Return the [x, y] coordinate for the center point of the cell that contains the specified text.  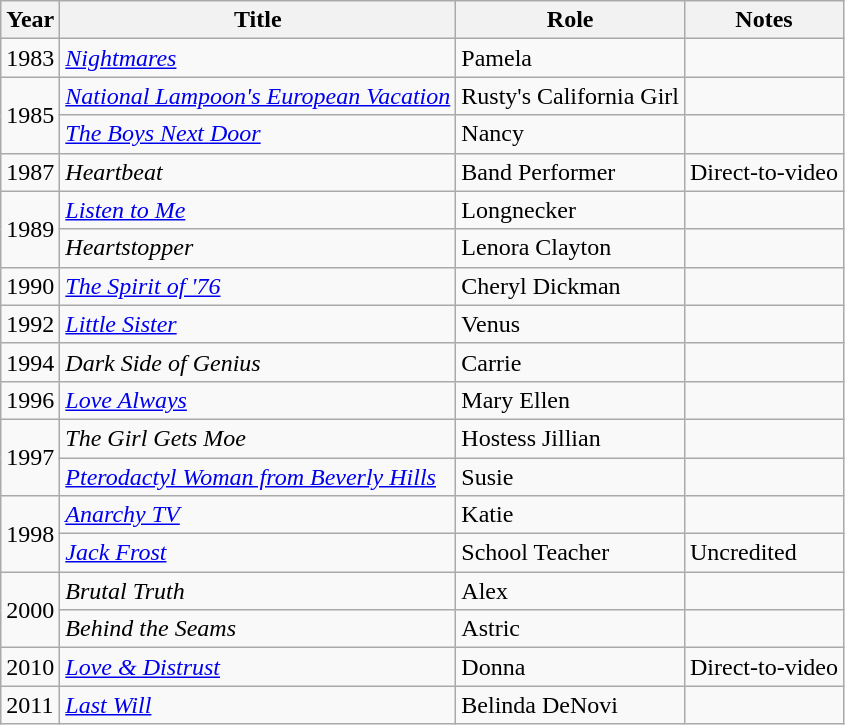
Longnecker [570, 210]
Jack Frost [258, 553]
Heartbeat [258, 172]
1997 [30, 457]
Role [570, 20]
Cheryl Dickman [570, 286]
Donna [570, 667]
The Spirit of '76 [258, 286]
2011 [30, 705]
Heartstopper [258, 248]
School Teacher [570, 553]
1985 [30, 115]
1994 [30, 362]
Carrie [570, 362]
Astric [570, 629]
Pterodactyl Woman from Beverly Hills [258, 477]
Brutal Truth [258, 591]
1983 [30, 58]
Katie [570, 515]
Uncredited [764, 553]
Hostess Jillian [570, 438]
1992 [30, 324]
Venus [570, 324]
1989 [30, 229]
Alex [570, 591]
Behind the Seams [258, 629]
Rusty's California Girl [570, 96]
1987 [30, 172]
Nightmares [258, 58]
Little Sister [258, 324]
2010 [30, 667]
Title [258, 20]
The Girl Gets Moe [258, 438]
Pamela [570, 58]
Year [30, 20]
Last Will [258, 705]
National Lampoon's European Vacation [258, 96]
Notes [764, 20]
Nancy [570, 134]
Anarchy TV [258, 515]
2000 [30, 610]
1998 [30, 534]
Lenora Clayton [570, 248]
1996 [30, 400]
Dark Side of Genius [258, 362]
The Boys Next Door [258, 134]
1990 [30, 286]
Susie [570, 477]
Love Always [258, 400]
Mary Ellen [570, 400]
Listen to Me [258, 210]
Belinda DeNovi [570, 705]
Band Performer [570, 172]
Love & Distrust [258, 667]
